Find where the given text appears and provide that cell's center as (X, Y) coordinate. 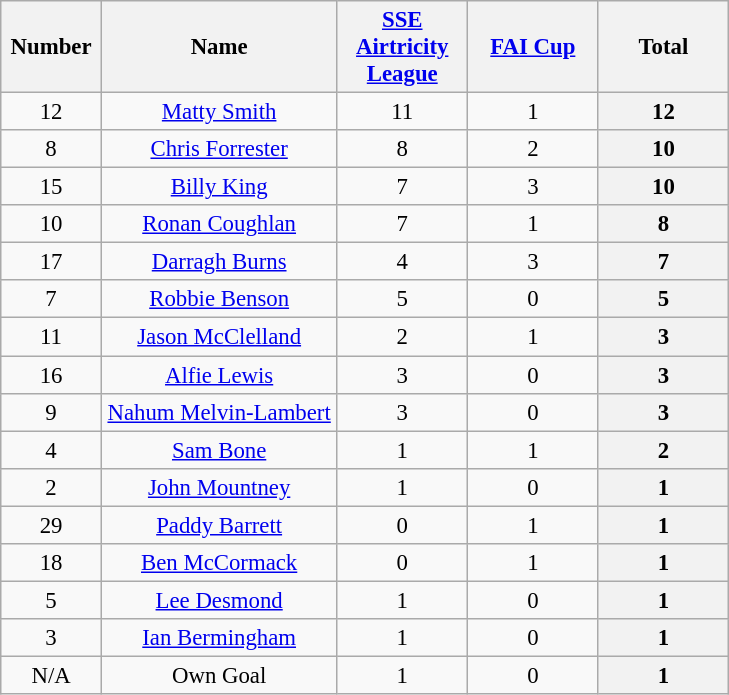
9 (52, 412)
Nahum Melvin-Lambert (219, 412)
29 (52, 525)
Sam Bone (219, 450)
Name (219, 47)
Billy King (219, 187)
Ian Bermingham (219, 638)
SSE Airtricity League (402, 47)
Lee Desmond (219, 600)
N/A (52, 675)
Number (52, 47)
Chris Forrester (219, 149)
Ben McCormack (219, 563)
Ronan Coughlan (219, 224)
15 (52, 187)
Matty Smith (219, 112)
Alfie Lewis (219, 375)
Total (664, 47)
Darragh Burns (219, 262)
Jason McClelland (219, 337)
John Mountney (219, 487)
Robbie Benson (219, 299)
16 (52, 375)
17 (52, 262)
18 (52, 563)
Paddy Barrett (219, 525)
Own Goal (219, 675)
FAI Cup (534, 47)
